Capture the cell that displays the provided text and extract its (X, Y) central coordinate. 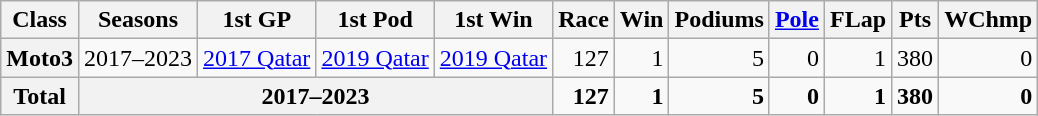
Pts (916, 20)
Pole (796, 20)
1st GP (257, 20)
1st Win (493, 20)
1st Pod (375, 20)
Win (642, 20)
Race (584, 20)
WChmp (988, 20)
Podiums (719, 20)
FLap (858, 20)
2017 Qatar (257, 58)
Seasons (138, 20)
Class (40, 20)
Moto3 (40, 58)
Total (40, 96)
